Identify which cell holds the provided text, then report its [X, Y] central coordinate. 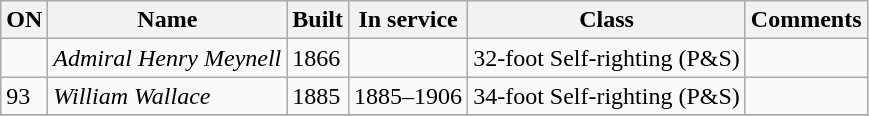
Admiral Henry Meynell [168, 58]
William Wallace [168, 96]
32-foot Self-righting (P&S) [607, 58]
ON [24, 20]
In service [408, 20]
Class [607, 20]
1885 [318, 96]
Name [168, 20]
1885–1906 [408, 96]
Built [318, 20]
1866 [318, 58]
34-foot Self-righting (P&S) [607, 96]
93 [24, 96]
Comments [806, 20]
